Capture the cell that displays the provided text and extract its (X, Y) central coordinate. 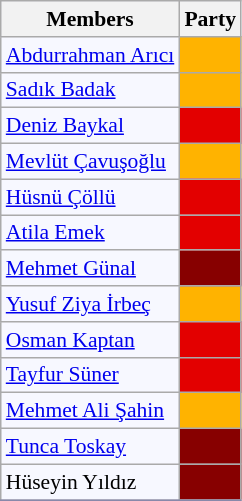
Tayfur Süner (90, 375)
Mevlüt Çavuşoğlu (90, 162)
Mehmet Ali Şahin (90, 411)
Osman Kaptan (90, 340)
Atila Emek (90, 233)
Yusuf Ziya İrbeç (90, 304)
Sadık Badak (90, 90)
Abdurrahman Arıcı (90, 55)
Members (90, 19)
Tunca Toskay (90, 447)
Party (210, 19)
Deniz Baykal (90, 126)
Hüsnü Çöllü (90, 197)
Mehmet Günal (90, 269)
Hüseyin Yıldız (90, 482)
